Locate the cell with the specified text and output its [X, Y] center coordinate. 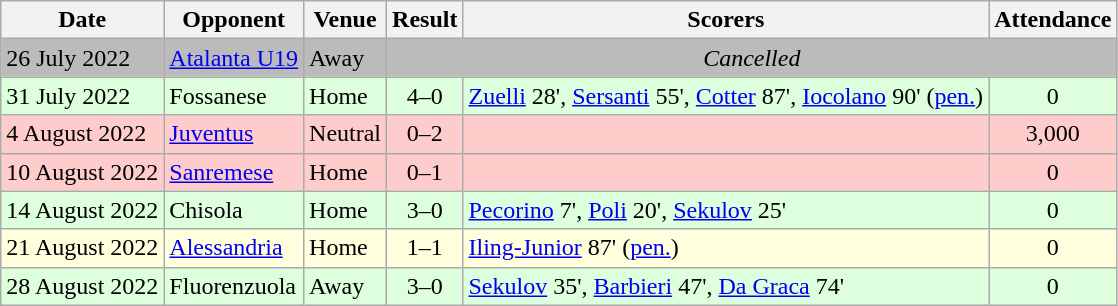
Iling-Junior 87' (pen.) [726, 248]
Opponent [234, 20]
Scorers [726, 20]
Pecorino 7', Poli 20', Sekulov 25' [726, 210]
4 August 2022 [82, 134]
1–1 [425, 248]
Alessandria [234, 248]
Fossanese [234, 96]
0–2 [425, 134]
28 August 2022 [82, 286]
Fluorenzuola [234, 286]
Sanremese [234, 172]
Attendance [1053, 20]
Result [425, 20]
Date [82, 20]
Venue [346, 20]
21 August 2022 [82, 248]
3,000 [1053, 134]
31 July 2022 [82, 96]
Sekulov 35', Barbieri 47', Da Graca 74' [726, 286]
Zuelli 28', Sersanti 55', Cotter 87', Iocolano 90' (pen.) [726, 96]
10 August 2022 [82, 172]
14 August 2022 [82, 210]
26 July 2022 [82, 58]
Juventus [234, 134]
Cancelled [752, 58]
0–1 [425, 172]
Neutral [346, 134]
Chisola [234, 210]
4–0 [425, 96]
Atalanta U19 [234, 58]
